Identify which cell holds the provided text, then report its (X, Y) central coordinate. 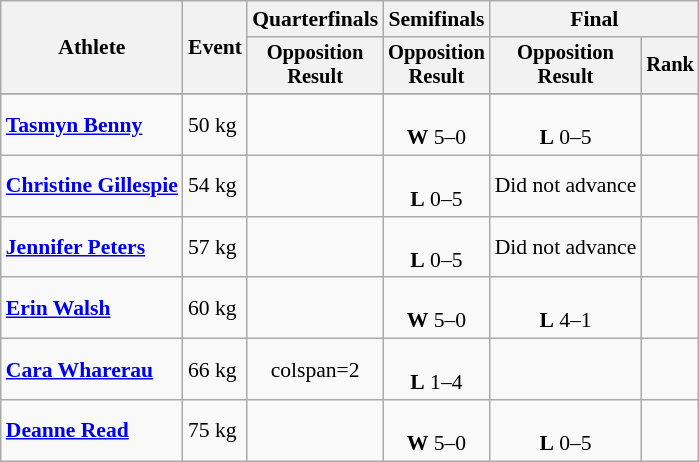
Rank (670, 66)
Final (594, 19)
Christine Gillespie (92, 186)
Quarterfinals (315, 19)
Tasmyn Benny (92, 124)
66 kg (215, 370)
Semifinals (436, 19)
Erin Walsh (92, 308)
50 kg (215, 124)
L 4–1 (566, 308)
L 1–4 (436, 370)
Cara Wharerau (92, 370)
colspan=2 (315, 370)
57 kg (215, 248)
Athlete (92, 48)
Event (215, 48)
Deanne Read (92, 430)
54 kg (215, 186)
75 kg (215, 430)
Jennifer Peters (92, 248)
60 kg (215, 308)
